Capture the cell that displays the provided text and extract its [X, Y] central coordinate. 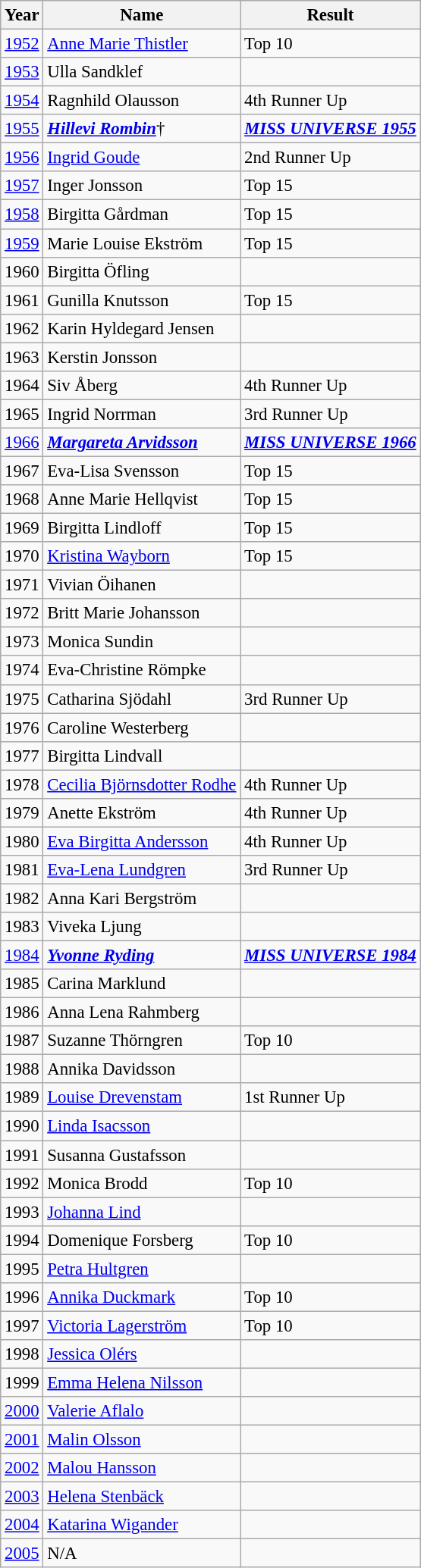
1994 [22, 1240]
1996 [22, 1297]
1993 [22, 1212]
1985 [22, 984]
Anne Marie Hellqvist [142, 499]
1955 [22, 129]
2000 [22, 1411]
Ingrid Goude [142, 158]
1961 [22, 300]
Vivian Öihanen [142, 585]
1969 [22, 528]
Siv Åberg [142, 386]
1965 [22, 414]
Anette Ekström [142, 813]
1977 [22, 756]
1989 [22, 1098]
Monica Brodd [142, 1183]
2nd Runner Up [331, 158]
1987 [22, 1041]
Margareta Arvidsson [142, 443]
MISS UNIVERSE 1955 [331, 129]
Marie Louise Ekström [142, 243]
Catharina Sjödahl [142, 699]
1974 [22, 671]
Ragnhild Olausson [142, 101]
1967 [22, 471]
Eva Birgitta Andersson [142, 841]
Domenique Forsberg [142, 1240]
Monica Sundin [142, 642]
Linda Isacsson [142, 1126]
Inger Jonsson [142, 186]
Carina Marklund [142, 984]
1959 [22, 243]
1973 [22, 642]
1971 [22, 585]
1997 [22, 1325]
Anna Kari Bergström [142, 898]
Anne Marie Thistler [142, 44]
Yvonne Ryding [142, 956]
Karin Hyldegard Jensen [142, 328]
Johanna Lind [142, 1212]
2005 [22, 1554]
N/A [142, 1554]
1968 [22, 499]
1954 [22, 101]
1963 [22, 357]
Eva-Christine Römpke [142, 671]
Kerstin Jonsson [142, 357]
1957 [22, 186]
Annika Duckmark [142, 1297]
1986 [22, 1012]
1988 [22, 1069]
Birgitta Öfling [142, 271]
Year [22, 15]
Ulla Sandklef [142, 72]
Result [331, 15]
Viveka Ljung [142, 927]
1995 [22, 1269]
1953 [22, 72]
1962 [22, 328]
Ingrid Norrman [142, 414]
Anna Lena Rahmberg [142, 1012]
1956 [22, 158]
2003 [22, 1497]
Britt Marie Johansson [142, 613]
Petra Hultgren [142, 1269]
Malou Hansson [142, 1468]
1958 [22, 214]
Birgitta Lindloff [142, 528]
MISS UNIVERSE 1966 [331, 443]
1983 [22, 927]
1966 [22, 443]
Caroline Westerberg [142, 728]
1984 [22, 956]
Helena Stenbäck [142, 1497]
Eva-Lisa Svensson [142, 471]
Jessica Olérs [142, 1354]
Emma Helena Nilsson [142, 1382]
MISS UNIVERSE 1984 [331, 956]
1982 [22, 898]
Louise Drevenstam [142, 1098]
1991 [22, 1155]
1952 [22, 44]
1979 [22, 813]
2004 [22, 1525]
1992 [22, 1183]
Annika Davidsson [142, 1069]
1990 [22, 1126]
Katarina Wigander [142, 1525]
1964 [22, 386]
Kristina Wayborn [142, 556]
Victoria Lagerström [142, 1325]
1976 [22, 728]
Valerie Aflalo [142, 1411]
1975 [22, 699]
1978 [22, 784]
1972 [22, 613]
1st Runner Up [331, 1098]
Birgitta Gårdman [142, 214]
2002 [22, 1468]
1998 [22, 1354]
Eva-Lena Lundgren [142, 870]
2001 [22, 1440]
Hillevi Rombin† [142, 129]
Birgitta Lindvall [142, 756]
1970 [22, 556]
Malin Olsson [142, 1440]
Suzanne Thörngren [142, 1041]
Susanna Gustafsson [142, 1155]
Name [142, 15]
1960 [22, 271]
1980 [22, 841]
1981 [22, 870]
1999 [22, 1382]
Gunilla Knutsson [142, 300]
Cecilia Björnsdotter Rodhe [142, 784]
